Locate the cell with the specified text and output its [x, y] center coordinate. 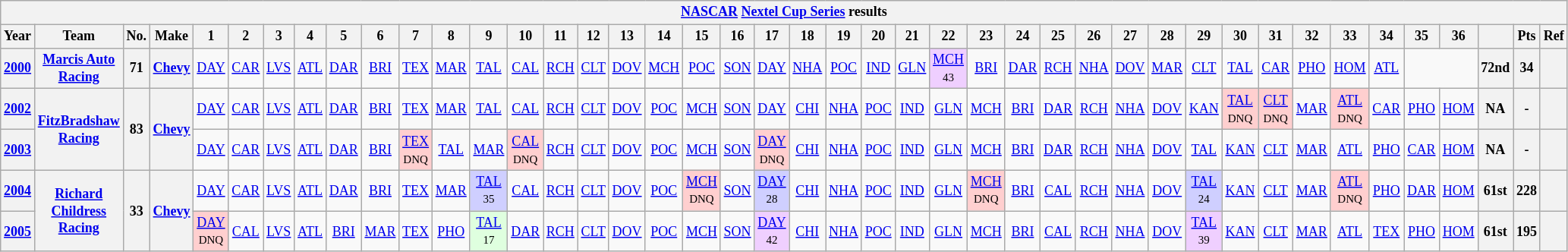
23 [986, 36]
TAL17 [489, 232]
4 [310, 36]
15 [702, 36]
No. [137, 36]
83 [137, 129]
2000 [18, 68]
1 [211, 36]
TAL39 [1204, 232]
18 [808, 36]
36 [1459, 36]
22 [949, 36]
228 [1527, 191]
Year [18, 36]
Richard Childress Racing [79, 211]
Ref [1554, 36]
30 [1240, 36]
NASCAR Nextel Cup Series results [784, 12]
24 [1023, 36]
26 [1094, 36]
2003 [18, 150]
CLTDNQ [1276, 109]
11 [561, 36]
12 [594, 36]
2004 [18, 191]
TAL24 [1204, 191]
Team [79, 36]
5 [343, 36]
TALDNQ [1240, 109]
13 [627, 36]
6 [380, 36]
Make [172, 36]
71 [137, 68]
21 [912, 36]
28 [1167, 36]
Pts [1527, 36]
TEXDNQ [416, 150]
14 [664, 36]
17 [772, 36]
TAL35 [489, 191]
2002 [18, 109]
Marcis Auto Racing [79, 68]
2005 [18, 232]
32 [1312, 36]
27 [1130, 36]
MCH43 [949, 68]
16 [738, 36]
35 [1422, 36]
25 [1058, 36]
3 [279, 36]
DAY28 [772, 191]
195 [1527, 232]
7 [416, 36]
20 [878, 36]
FitzBradshaw Racing [79, 129]
72nd [1495, 68]
CALDNQ [525, 150]
19 [844, 36]
31 [1276, 36]
29 [1204, 36]
DAY42 [772, 232]
8 [451, 36]
2 [246, 36]
10 [525, 36]
9 [489, 36]
